Output the (X, Y) coordinate of the center of the cell containing the given text.  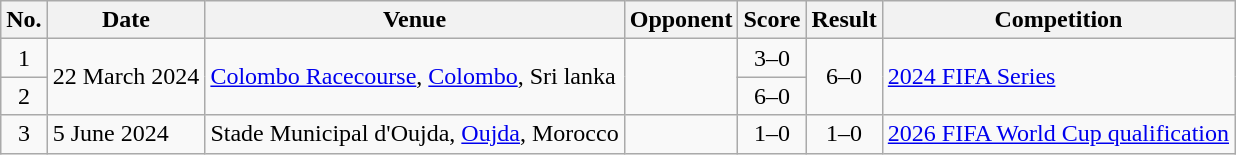
2024 FIFA Series (1058, 77)
1 (24, 58)
Score (772, 20)
3–0 (772, 58)
22 March 2024 (126, 77)
Date (126, 20)
Stade Municipal d'Oujda, Oujda, Morocco (414, 134)
3 (24, 134)
No. (24, 20)
Venue (414, 20)
Colombo Racecourse, Colombo, Sri lanka (414, 77)
5 June 2024 (126, 134)
Result (844, 20)
Competition (1058, 20)
Opponent (681, 20)
2026 FIFA World Cup qualification (1058, 134)
2 (24, 96)
